Extract the (X, Y) coordinate from the center of the cell holding the provided text.  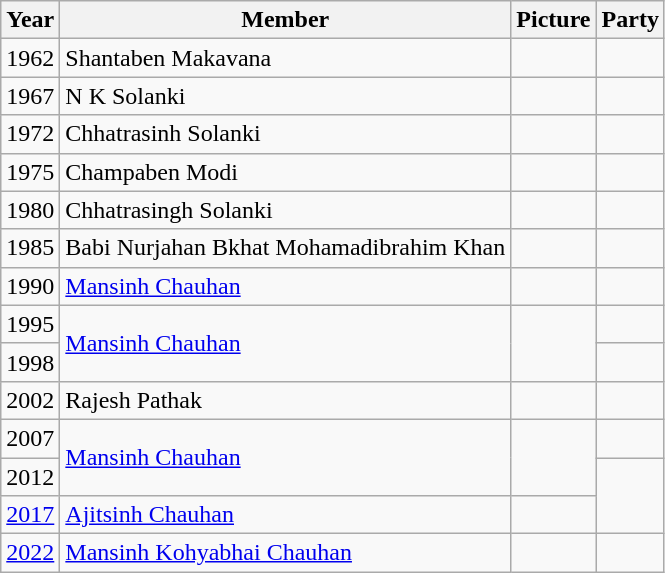
Rajesh Pathak (286, 400)
Chhatrasinh Solanki (286, 134)
1985 (30, 248)
Shantaben Makavana (286, 58)
1962 (30, 58)
2022 (30, 553)
1998 (30, 362)
2012 (30, 477)
1990 (30, 286)
1980 (30, 210)
Member (286, 20)
2002 (30, 400)
Party (630, 20)
Chhatrasingh Solanki (286, 210)
Mansinh Kohyabhai Chauhan (286, 553)
Picture (554, 20)
2007 (30, 438)
Babi Nurjahan Bkhat Mohamadibrahim Khan (286, 248)
Year (30, 20)
N K Solanki (286, 96)
1972 (30, 134)
2017 (30, 515)
1995 (30, 324)
1967 (30, 96)
Ajitsinh Chauhan (286, 515)
1975 (30, 172)
Champaben Modi (286, 172)
